Search for the cell housing the specified text and yield its (X, Y) center coordinate. 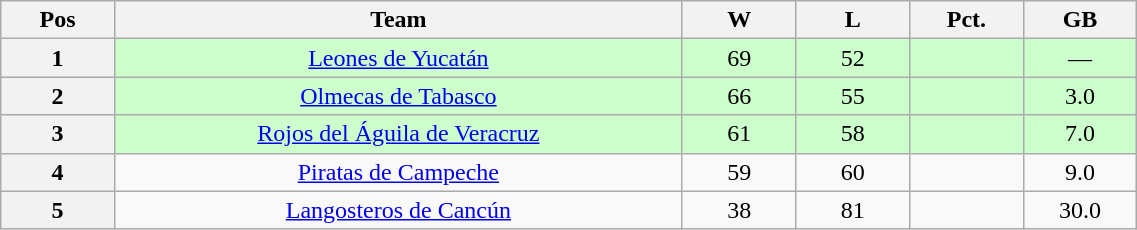
Langosteros de Cancún (398, 210)
Pos (58, 20)
61 (739, 134)
W (739, 20)
GB (1080, 20)
69 (739, 58)
Team (398, 20)
7.0 (1080, 134)
81 (853, 210)
9.0 (1080, 172)
Rojos del Águila de Veracruz (398, 134)
2 (58, 96)
59 (739, 172)
Piratas de Campeche (398, 172)
60 (853, 172)
3.0 (1080, 96)
66 (739, 96)
4 (58, 172)
L (853, 20)
3 (58, 134)
5 (58, 210)
58 (853, 134)
Pct. (967, 20)
Leones de Yucatán (398, 58)
30.0 (1080, 210)
55 (853, 96)
— (1080, 58)
38 (739, 210)
1 (58, 58)
Olmecas de Tabasco (398, 96)
52 (853, 58)
